From the cell containing the given text, extract its center point as [x, y] coordinate. 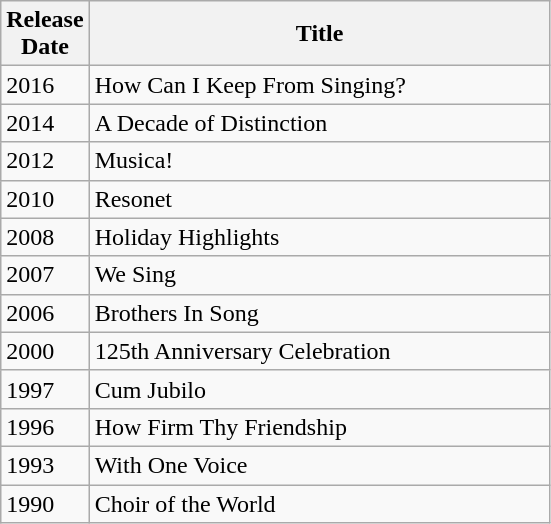
Cum Jubilo [320, 389]
Musica! [320, 161]
1993 [45, 465]
1997 [45, 389]
2000 [45, 351]
2012 [45, 161]
How Can I Keep From Singing? [320, 85]
2008 [45, 237]
We Sing [320, 275]
1990 [45, 503]
How Firm Thy Friendship [320, 427]
Holiday Highlights [320, 237]
2007 [45, 275]
Brothers In Song [320, 313]
Title [320, 34]
2010 [45, 199]
With One Voice [320, 465]
Choir of the World [320, 503]
1996 [45, 427]
125th Anniversary Celebration [320, 351]
Release Date [45, 34]
A Decade of Distinction [320, 123]
2016 [45, 85]
2014 [45, 123]
2006 [45, 313]
Resonet [320, 199]
